For the text-containing cell, return its midpoint in [X, Y] coordinate format. 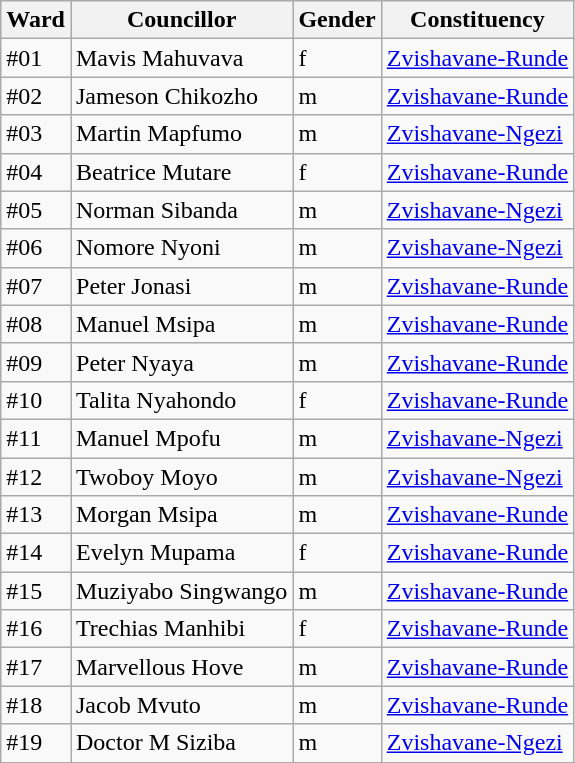
Jameson Chikozho [181, 96]
Morgan Msipa [181, 515]
#09 [36, 362]
#02 [36, 96]
Twoboy Moyo [181, 477]
#18 [36, 705]
#13 [36, 515]
Mavis Mahuvava [181, 58]
#16 [36, 629]
Doctor M Siziba [181, 743]
Constituency [477, 20]
Manuel Mpofu [181, 438]
#04 [36, 172]
Martin Mapfumo [181, 134]
#19 [36, 743]
#11 [36, 438]
Talita Nyahondo [181, 400]
Councillor [181, 20]
Ward [36, 20]
Manuel Msipa [181, 324]
Gender [337, 20]
#15 [36, 591]
#03 [36, 134]
Muziyabo Singwango [181, 591]
Beatrice Mutare [181, 172]
Norman Sibanda [181, 210]
#14 [36, 553]
#10 [36, 400]
#01 [36, 58]
Trechias Manhibi [181, 629]
#05 [36, 210]
Peter Nyaya [181, 362]
Evelyn Mupama [181, 553]
Nomore Nyoni [181, 248]
#12 [36, 477]
#08 [36, 324]
#06 [36, 248]
Peter Jonasi [181, 286]
Marvellous Hove [181, 667]
#07 [36, 286]
#17 [36, 667]
Jacob Mvuto [181, 705]
